Extract the (X, Y) coordinate from the center of the cell holding the provided text.  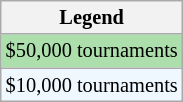
$10,000 tournaments (92, 85)
Legend (92, 17)
$50,000 tournaments (92, 51)
